Output the [X, Y] coordinate of the center of the cell containing the given text.  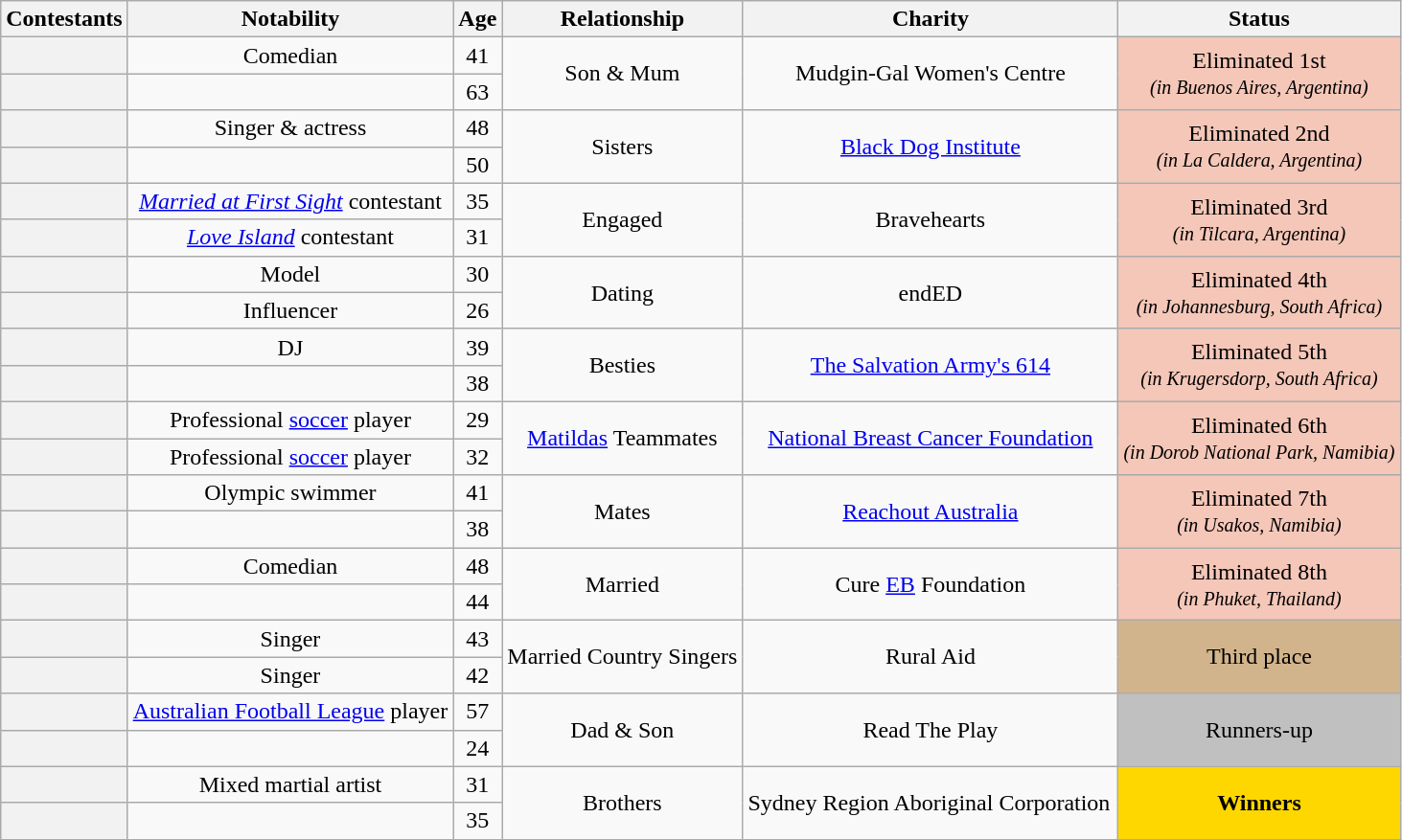
National Breast Cancer Foundation [931, 438]
Eliminated 6th(in Dorob National Park, Namibia) [1259, 438]
43 [477, 639]
42 [477, 675]
Olympic swimmer [290, 493]
DJ [290, 347]
Read The Play [931, 730]
Bravehearts [931, 219]
Status [1259, 19]
Eliminated 5th(in Krugersdorp, South Africa) [1259, 365]
Mudgin-Gal Women's Centre [931, 74]
Winners [1259, 803]
44 [477, 602]
Australian Football League player [290, 712]
Third place [1259, 657]
Eliminated 7th(in Usakos, Namibia) [1259, 511]
63 [477, 92]
Runners-up [1259, 730]
Matildas Teammates [623, 438]
The Salvation Army's 614 [931, 365]
39 [477, 347]
Eliminated 1st(in Buenos Aires, Argentina) [1259, 74]
Son & Mum [623, 74]
Eliminated 2nd(in La Caldera, Argentina) [1259, 147]
50 [477, 165]
Eliminated 3rd(in Tilcara, Argentina) [1259, 219]
Mixed martial artist [290, 784]
Love Island contestant [290, 238]
Singer & actress [290, 128]
Married at First Sight contestant [290, 201]
Married Country Singers [623, 657]
Dating [623, 292]
Mates [623, 511]
Married [623, 584]
Eliminated 4th(in Johannesburg, South Africa) [1259, 292]
29 [477, 420]
Rural Aid [931, 657]
57 [477, 712]
Relationship [623, 19]
32 [477, 457]
Engaged [623, 219]
30 [477, 274]
Eliminated 8th(in Phuket, Thailand) [1259, 584]
24 [477, 748]
Sisters [623, 147]
Influencer [290, 310]
Brothers [623, 803]
endED [931, 292]
Age [477, 19]
Charity [931, 19]
Black Dog Institute [931, 147]
Notability [290, 19]
Contestants [64, 19]
Sydney Region Aboriginal Corporation [931, 803]
Reachout Australia [931, 511]
Model [290, 274]
Cure EB Foundation [931, 584]
Besties [623, 365]
Dad & Son [623, 730]
26 [477, 310]
